From the cell containing the given text, extract its center point as (X, Y) coordinate. 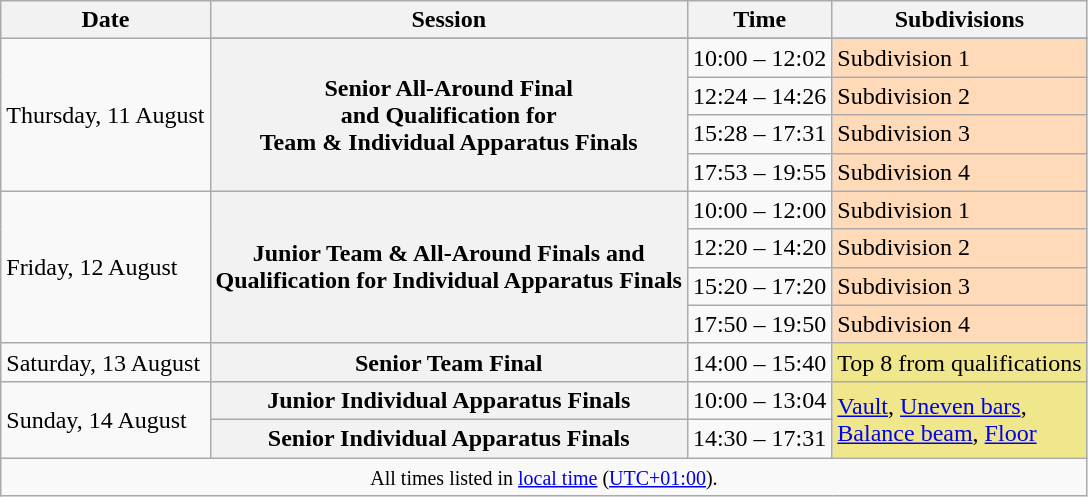
Senior All-Around Finaland Qualification forTeam & Individual Apparatus Finals (448, 115)
Thursday, 11 August (106, 115)
Saturday, 13 August (106, 362)
Vault, Uneven bars,Balance beam, Floor (960, 419)
Senior Individual Apparatus Finals (448, 438)
12:20 – 14:20 (759, 248)
15:28 – 17:31 (759, 134)
10:00 – 12:00 (759, 210)
Date (106, 20)
Subdivisions (960, 20)
12:24 – 14:26 (759, 96)
Session (448, 20)
Junior Individual Apparatus Finals (448, 400)
Friday, 12 August (106, 267)
Junior Team & All-Around Finals andQualification for Individual Apparatus Finals (448, 267)
Top 8 from qualifications (960, 362)
Senior Team Final (448, 362)
10:00 – 12:02 (759, 58)
14:00 – 15:40 (759, 362)
17:50 – 19:50 (759, 324)
14:30 – 17:31 (759, 438)
Sunday, 14 August (106, 419)
Time (759, 20)
10:00 – 13:04 (759, 400)
15:20 – 17:20 (759, 286)
All times listed in local time (UTC+01:00). (544, 477)
17:53 – 19:55 (759, 172)
